Pinpoint the cell where the given text exists, returning its (x, y) midpoint coordinate. 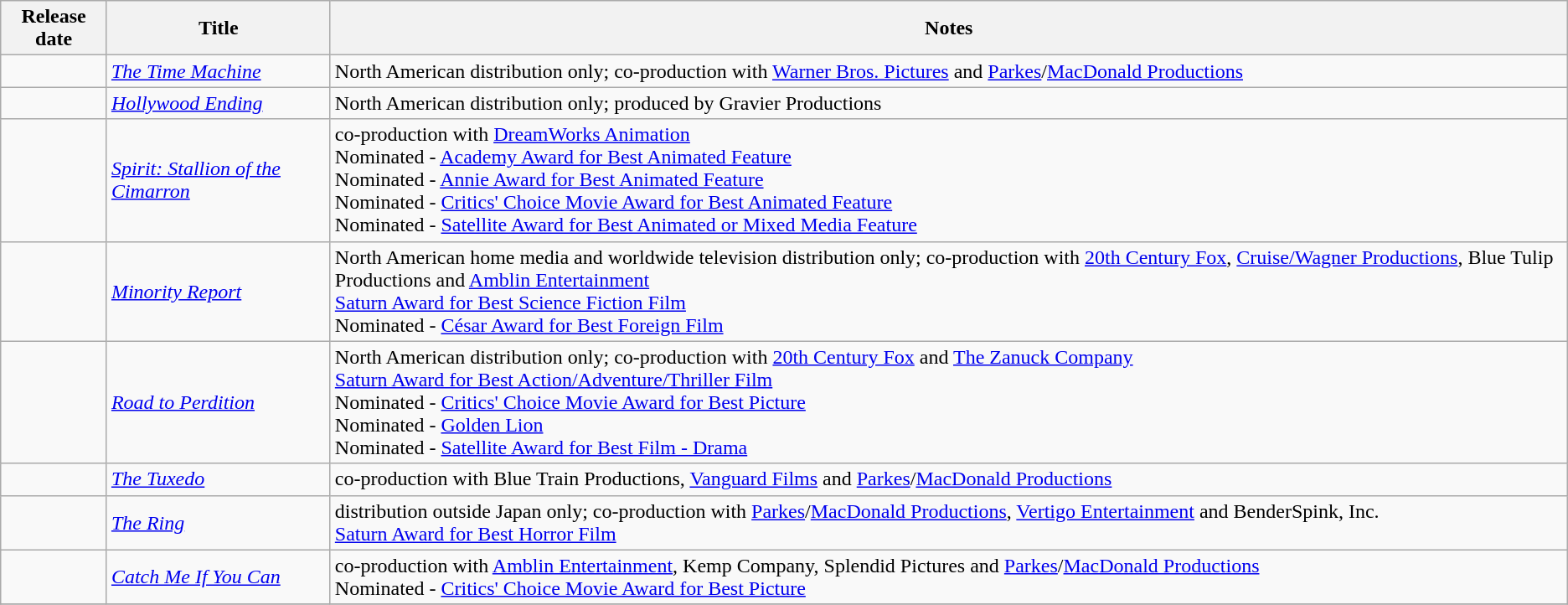
Notes (948, 28)
Road to Perdition (218, 402)
The Tuxedo (218, 479)
North American distribution only; co-production with Warner Bros. Pictures and Parkes/MacDonald Productions (948, 71)
The Time Machine (218, 71)
The Ring (218, 523)
co-production with Blue Train Productions, Vanguard Films and Parkes/MacDonald Productions (948, 479)
Hollywood Ending (218, 103)
Title (218, 28)
Minority Report (218, 292)
Spirit: Stallion of the Cimarron (218, 180)
North American distribution only; produced by Gravier Productions (948, 103)
Catch Me If You Can (218, 577)
Release date (54, 28)
